Scan for the cell matching the given text and deliver its [x, y] coordinate at center. 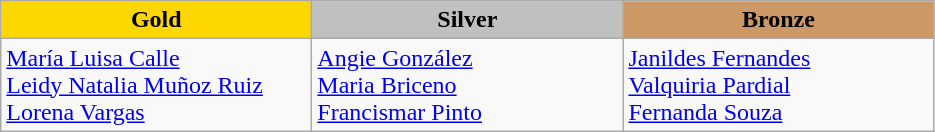
Gold [156, 20]
Silver [468, 20]
Angie GonzálezMaria BricenoFrancismar Pinto [468, 85]
María Luisa CalleLeidy Natalia Muñoz RuizLorena Vargas [156, 85]
Janildes FernandesValquiria PardialFernanda Souza [778, 85]
Bronze [778, 20]
